Provide the [X, Y] coordinate of the cell's center where the given text is located.  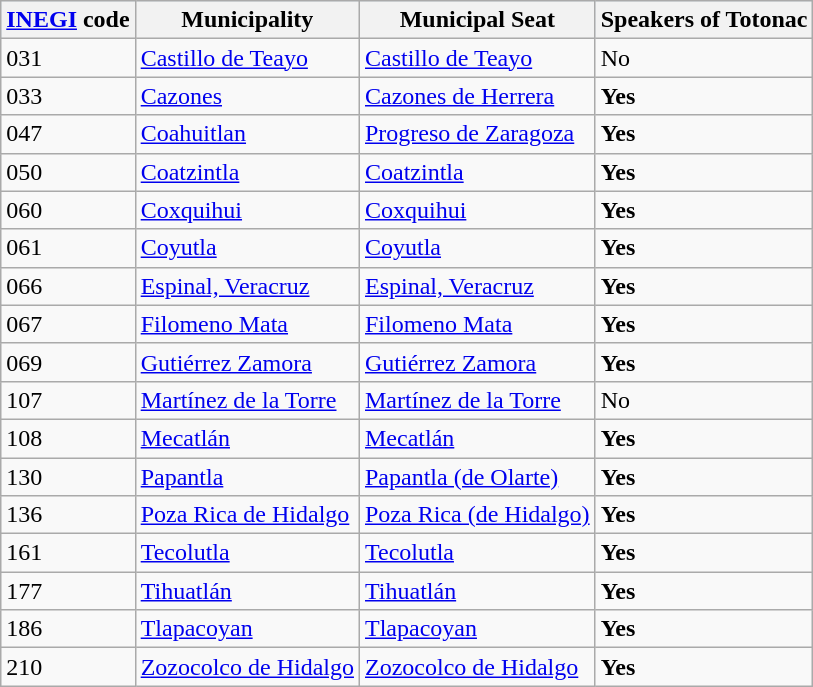
031 [68, 58]
Coahuitlan [247, 134]
INEGI code [68, 20]
Papantla [247, 477]
060 [68, 210]
Cazones de Herrera [477, 96]
047 [68, 134]
069 [68, 362]
130 [68, 477]
033 [68, 96]
Municipality [247, 20]
066 [68, 286]
186 [68, 629]
177 [68, 591]
050 [68, 172]
Speakers of Totonac [704, 20]
108 [68, 438]
136 [68, 515]
061 [68, 248]
Municipal Seat [477, 20]
161 [68, 553]
Papantla (de Olarte) [477, 477]
Poza Rica de Hidalgo [247, 515]
Poza Rica (de Hidalgo) [477, 515]
107 [68, 400]
Cazones [247, 96]
067 [68, 324]
Progreso de Zaragoza [477, 134]
210 [68, 667]
